Search for the cell housing the specified text and yield its (x, y) center coordinate. 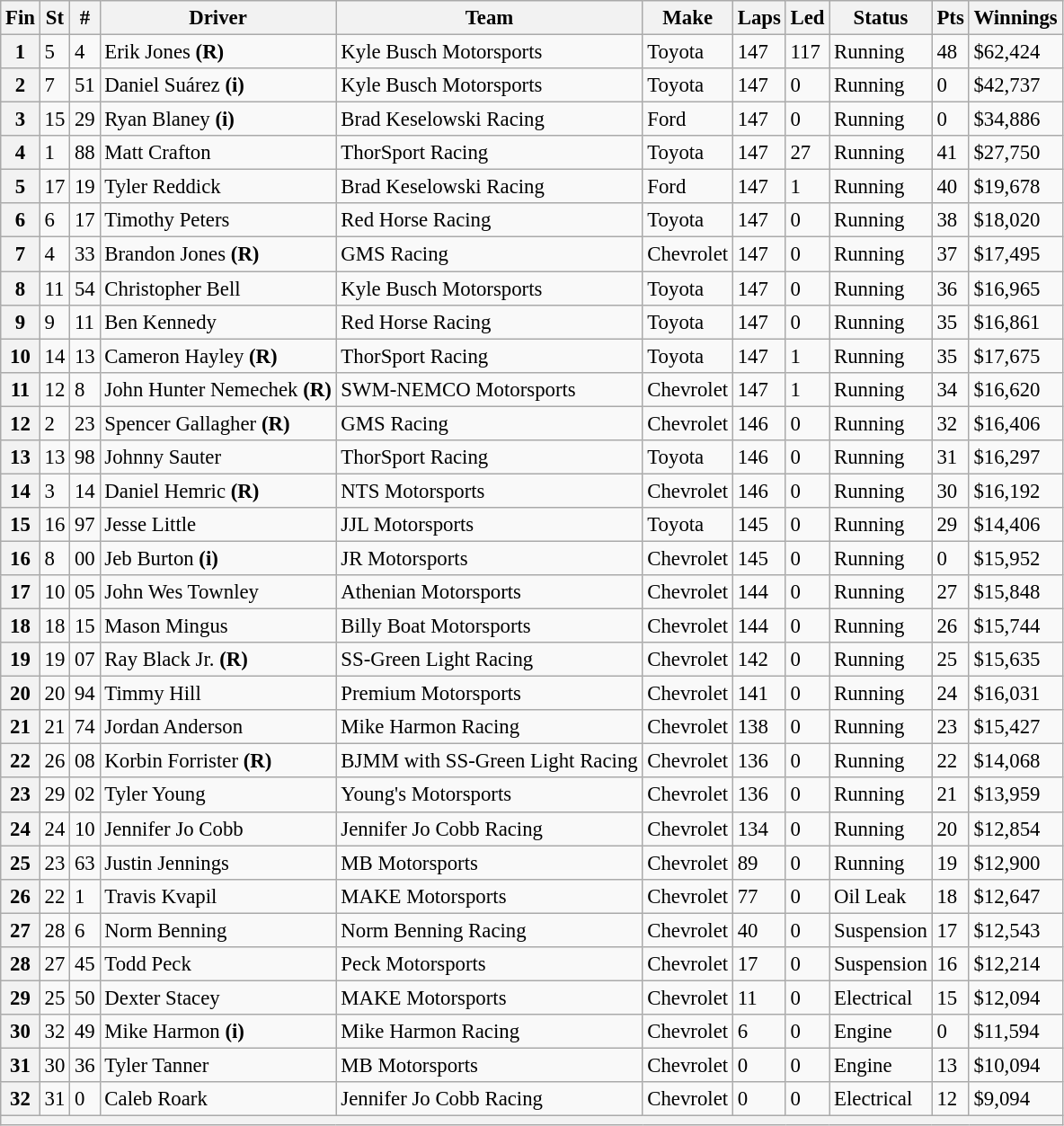
34 (951, 389)
74 (84, 727)
Timothy Peters (217, 220)
$27,750 (1015, 153)
Driver (217, 18)
Daniel Hemric (R) (217, 491)
98 (84, 457)
$15,635 (1015, 660)
BJMM with SS-Green Light Racing (489, 761)
Tyler Tanner (217, 1065)
Laps (758, 18)
Norm Benning Racing (489, 930)
$62,424 (1015, 52)
Make (687, 18)
142 (758, 660)
SS-Green Light Racing (489, 660)
Travis Kvapil (217, 896)
Todd Peck (217, 964)
141 (758, 694)
51 (84, 85)
Winnings (1015, 18)
Mike Harmon (i) (217, 1032)
45 (84, 964)
John Wes Townley (217, 592)
Tyler Reddick (217, 187)
Norm Benning (217, 930)
Spencer Gallagher (R) (217, 423)
$12,647 (1015, 896)
Johnny Sauter (217, 457)
07 (84, 660)
49 (84, 1032)
48 (951, 52)
$17,675 (1015, 356)
$19,678 (1015, 187)
NTS Motorsports (489, 491)
$9,094 (1015, 1099)
$18,020 (1015, 220)
Tyler Young (217, 795)
Peck Motorsports (489, 964)
$16,965 (1015, 288)
Premium Motorsports (489, 694)
88 (84, 153)
Jesse Little (217, 525)
Justin Jennings (217, 863)
$10,094 (1015, 1065)
Jennifer Jo Cobb (217, 829)
JJL Motorsports (489, 525)
Ryan Blaney (i) (217, 120)
Ben Kennedy (217, 322)
$14,406 (1015, 525)
Athenian Motorsports (489, 592)
Pts (951, 18)
$12,900 (1015, 863)
$17,495 (1015, 254)
05 (84, 592)
$14,068 (1015, 761)
Billy Boat Motorsports (489, 626)
$11,594 (1015, 1032)
Christopher Bell (217, 288)
37 (951, 254)
38 (951, 220)
$15,427 (1015, 727)
97 (84, 525)
Ray Black Jr. (R) (217, 660)
Dexter Stacey (217, 997)
$12,094 (1015, 997)
Team (489, 18)
Timmy Hill (217, 694)
$12,214 (1015, 964)
Fin (21, 18)
Jeb Burton (i) (217, 558)
41 (951, 153)
Led (807, 18)
Korbin Forrister (R) (217, 761)
08 (84, 761)
Mason Mingus (217, 626)
02 (84, 795)
$16,192 (1015, 491)
St (54, 18)
134 (758, 829)
Status (881, 18)
$16,620 (1015, 389)
$12,543 (1015, 930)
Cameron Hayley (R) (217, 356)
$16,297 (1015, 457)
# (84, 18)
89 (758, 863)
JR Motorsports (489, 558)
$34,886 (1015, 120)
Jordan Anderson (217, 727)
Brandon Jones (R) (217, 254)
$15,952 (1015, 558)
117 (807, 52)
John Hunter Nemechek (R) (217, 389)
Matt Crafton (217, 153)
63 (84, 863)
$15,848 (1015, 592)
$12,854 (1015, 829)
Young's Motorsports (489, 795)
$16,861 (1015, 322)
00 (84, 558)
54 (84, 288)
Daniel Suárez (i) (217, 85)
33 (84, 254)
$13,959 (1015, 795)
$16,406 (1015, 423)
Oil Leak (881, 896)
138 (758, 727)
SWM-NEMCO Motorsports (489, 389)
94 (84, 694)
50 (84, 997)
$16,031 (1015, 694)
$42,737 (1015, 85)
Erik Jones (R) (217, 52)
Caleb Roark (217, 1099)
77 (758, 896)
$15,744 (1015, 626)
